Find where the given text appears and provide that cell's center as [X, Y] coordinate. 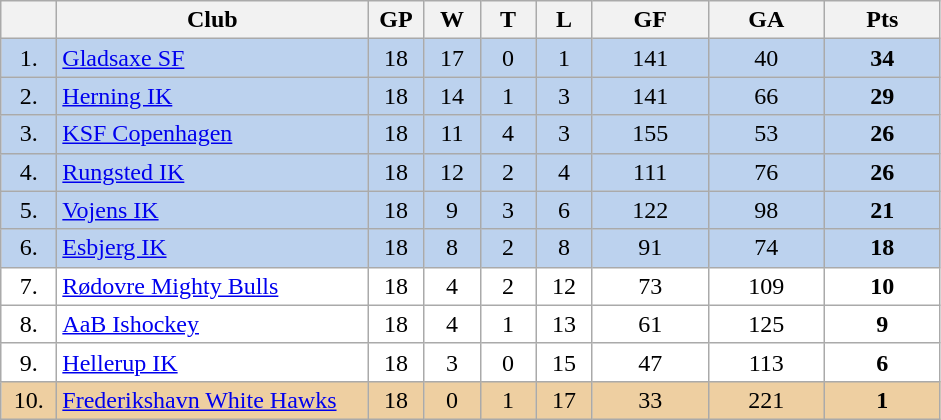
Rødovre Mighty Bulls [212, 286]
GP [396, 20]
Pts [882, 20]
125 [766, 324]
2. [29, 96]
7. [29, 286]
98 [766, 210]
122 [650, 210]
Vojens IK [212, 210]
Esbjerg IK [212, 248]
40 [766, 58]
221 [766, 400]
KSF Copenhagen [212, 134]
10 [882, 286]
GF [650, 20]
L [564, 20]
15 [564, 362]
4. [29, 172]
113 [766, 362]
3. [29, 134]
W [452, 20]
Herning IK [212, 96]
33 [650, 400]
74 [766, 248]
10. [29, 400]
91 [650, 248]
GA [766, 20]
66 [766, 96]
11 [452, 134]
13 [564, 324]
Hellerup IK [212, 362]
47 [650, 362]
73 [650, 286]
109 [766, 286]
14 [452, 96]
Gladsaxe SF [212, 58]
5. [29, 210]
T [508, 20]
6. [29, 248]
AaB Ishockey [212, 324]
76 [766, 172]
Frederikshavn White Hawks [212, 400]
9. [29, 362]
155 [650, 134]
21 [882, 210]
111 [650, 172]
53 [766, 134]
8. [29, 324]
61 [650, 324]
Club [212, 20]
1. [29, 58]
34 [882, 58]
Rungsted IK [212, 172]
29 [882, 96]
